Output the [x, y] coordinate of the center of the cell containing the given text.  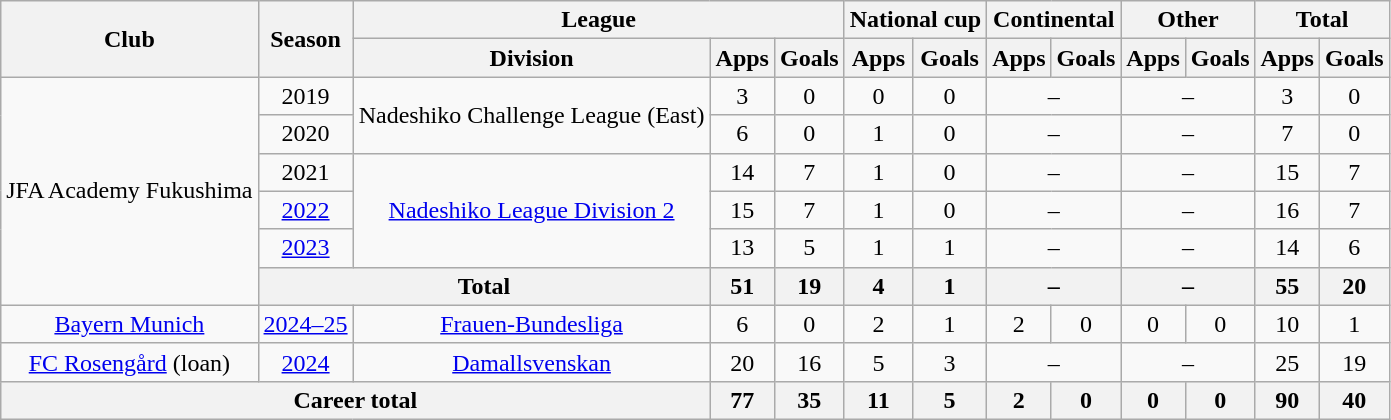
Damallsvenskan [532, 362]
2022 [306, 210]
Division [532, 58]
Nadeshiko Challenge League (East) [532, 115]
Nadeshiko League Division 2 [532, 210]
2024–25 [306, 324]
2021 [306, 172]
55 [1287, 286]
25 [1287, 362]
77 [742, 400]
FC Rosengård (loan) [130, 362]
2023 [306, 248]
40 [1354, 400]
JFA Academy Fukushima [130, 191]
Other [1188, 20]
Continental [1054, 20]
National cup [915, 20]
13 [742, 248]
35 [809, 400]
2024 [306, 362]
Club [130, 39]
11 [878, 400]
Frauen-Bundesliga [532, 324]
90 [1287, 400]
League [598, 20]
2019 [306, 96]
Career total [356, 400]
4 [878, 286]
Season [306, 39]
10 [1287, 324]
2020 [306, 134]
51 [742, 286]
Bayern Munich [130, 324]
